Identify which cell holds the provided text, then report its [x, y] central coordinate. 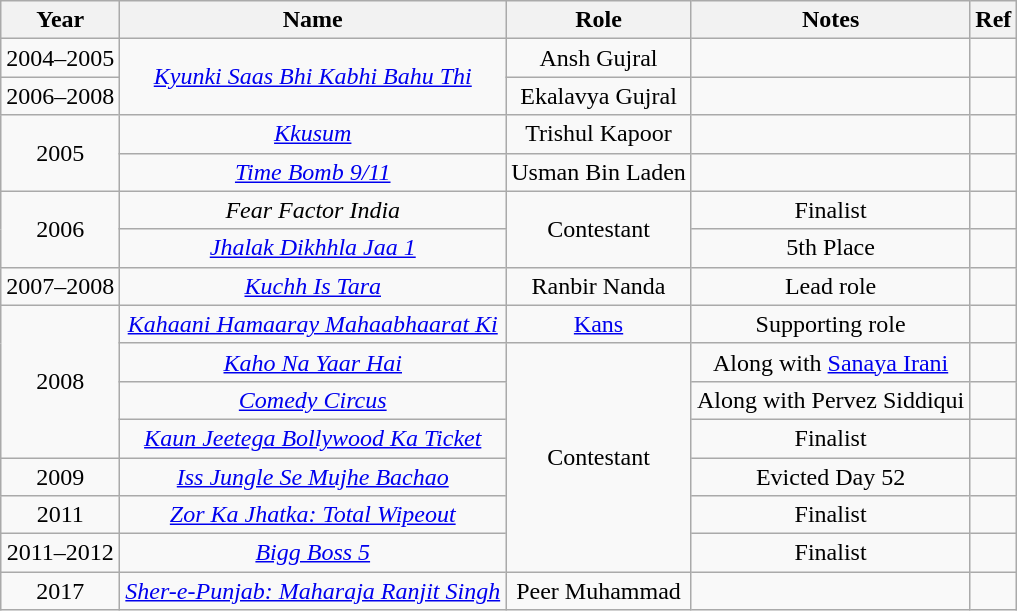
Lead role [830, 286]
Name [313, 20]
Jhalak Dikhhla Jaa 1 [313, 248]
Evicted Day 52 [830, 477]
Ekalavya Gujral [599, 96]
2008 [60, 381]
Kans [599, 324]
2005 [60, 153]
Kkusum [313, 134]
Year [60, 20]
Zor Ka Jhatka: Total Wipeout [313, 515]
Kyunki Saas Bhi Kabhi Bahu Thi [313, 77]
2011–2012 [60, 553]
Notes [830, 20]
Kahaani Hamaaray Mahaabhaarat Ki [313, 324]
Bigg Boss 5 [313, 553]
Trishul Kapoor [599, 134]
Fear Factor India [313, 210]
Kuchh Is Tara [313, 286]
Kaun Jeetega Bollywood Ka Ticket [313, 438]
Time Bomb 9/11 [313, 172]
Ref [994, 20]
Comedy Circus [313, 400]
Supporting role [830, 324]
2004–2005 [60, 58]
2006–2008 [60, 96]
Sher-e-Punjab: Maharaja Ranjit Singh [313, 591]
Along with Pervez Siddiqui [830, 400]
Ranbir Nanda [599, 286]
2017 [60, 591]
Kaho Na Yaar Hai [313, 362]
Along with Sanaya Irani [830, 362]
2006 [60, 229]
Ansh Gujral [599, 58]
5th Place [830, 248]
2011 [60, 515]
Role [599, 20]
Usman Bin Laden [599, 172]
Peer Muhammad [599, 591]
2009 [60, 477]
2007–2008 [60, 286]
Iss Jungle Se Mujhe Bachao [313, 477]
